Find where the given text appears and provide that cell's center as (X, Y) coordinate. 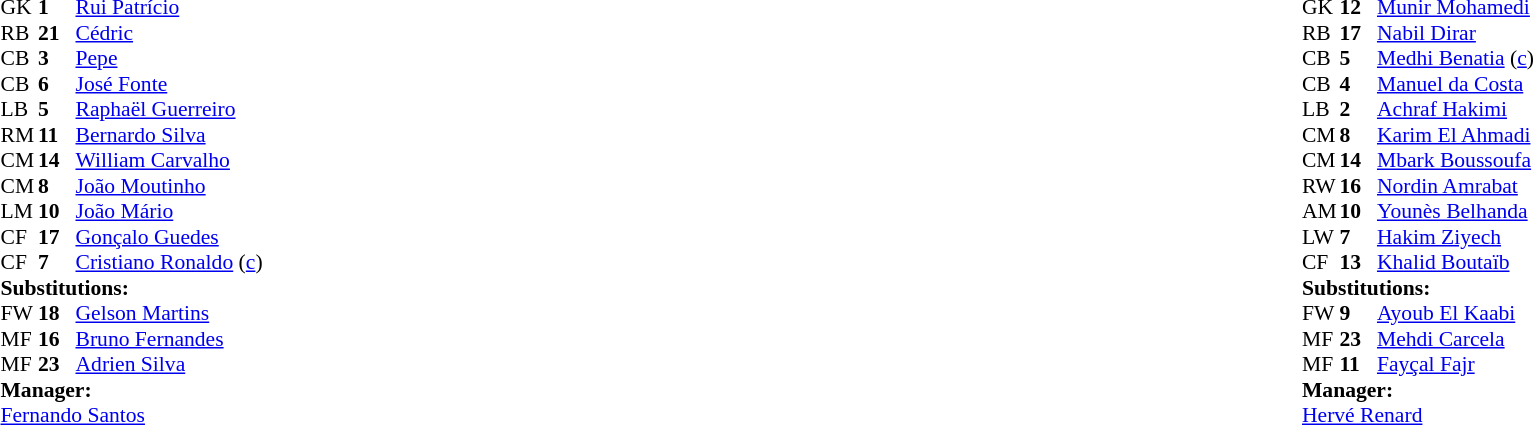
João Moutinho (170, 186)
LW (1321, 237)
Bernardo Silva (170, 135)
4 (1358, 84)
Raphaël Guerreiro (170, 109)
LM (19, 211)
RW (1321, 186)
Bruno Fernandes (170, 339)
Adrien Silva (170, 365)
AM (1321, 211)
Gelson Martins (170, 313)
Gonçalo Guedes (170, 237)
Cédric (170, 33)
21 (57, 33)
José Fonte (170, 84)
William Carvalho (170, 161)
João Mário (170, 211)
Substitutions: (131, 288)
6 (57, 84)
Cristiano Ronaldo (c) (170, 263)
9 (1358, 313)
18 (57, 313)
2 (1358, 109)
Pepe (170, 59)
13 (1358, 263)
RM (19, 135)
3 (57, 59)
Manager: (131, 390)
